Find where the given text appears and provide that cell's center as (x, y) coordinate. 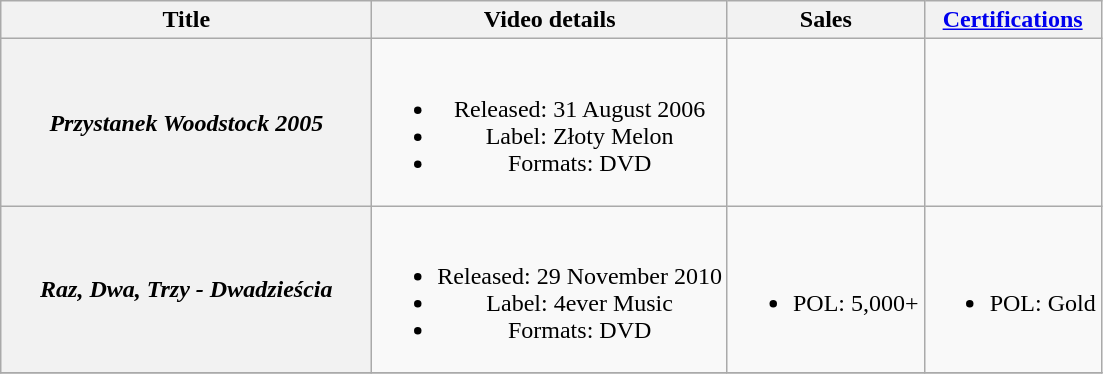
Title (186, 20)
Released: 29 November 2010Label: 4ever MusicFormats: DVD (550, 290)
Sales (826, 20)
Raz, Dwa, Trzy - Dwadzieścia (186, 290)
Przystanek Woodstock 2005 (186, 122)
Certifications (1012, 20)
Video details (550, 20)
POL: Gold (1012, 290)
POL: 5,000+ (826, 290)
Released: 31 August 2006Label: Złoty MelonFormats: DVD (550, 122)
